Locate the cell with the specified text and output its (x, y) center coordinate. 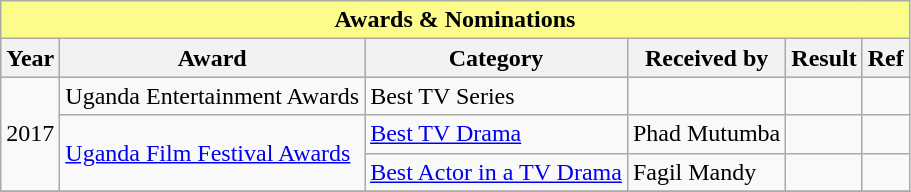
Best TV Drama (496, 134)
Phad Mutumba (706, 134)
Year (30, 58)
2017 (30, 134)
Fagil Mandy (706, 172)
Received by (706, 58)
Uganda Entertainment Awards (212, 96)
Best TV Series (496, 96)
Uganda Film Festival Awards (212, 153)
Awards & Nominations (455, 20)
Award (212, 58)
Category (496, 58)
Result (824, 58)
Ref (886, 58)
Best Actor in a TV Drama (496, 172)
